Provide the (x, y) coordinate of the cell's center where the given text is located.  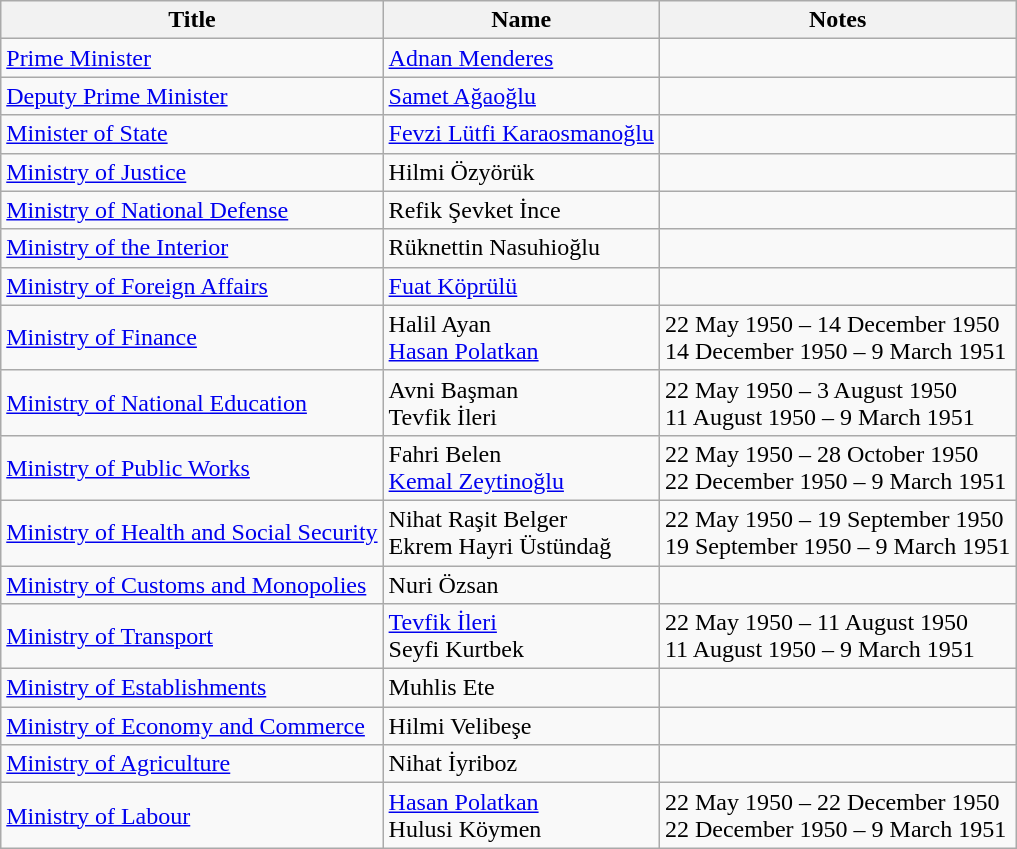
Ministry of the Interior (192, 248)
Ministry of Labour (192, 816)
Ministry of Justice (192, 172)
Refik Şevket İnce (521, 210)
Hasan PolatkanHulusi Köymen (521, 816)
Avni Başman Tevfik İleri (521, 402)
Nihat Raşit BelgerEkrem Hayri Üstündağ (521, 532)
Ministry of Customs and Monopolies (192, 585)
Hilmi Velibeşe (521, 726)
Fevzi Lütfi Karaosmanoğlu (521, 134)
Fuat Köprülü (521, 286)
22 May 1950 – 3 August 195011 August 1950 – 9 March 1951 (837, 402)
Rüknettin Nasuhioğlu (521, 248)
22 May 1950 – 19 September 1950 19 September 1950 – 9 March 1951 (837, 532)
Ministry of Transport (192, 636)
Prime Minister (192, 58)
Title (192, 20)
Ministry of Public Works (192, 468)
Tevfik İleri Seyfi Kurtbek (521, 636)
Fahri BelenKemal Zeytinoğlu (521, 468)
Samet Ağaoğlu (521, 96)
22 May 1950 – 11 August 195011 August 1950 – 9 March 1951 (837, 636)
22 May 1950 – 14 December 195014 December 1950 – 9 March 1951 (837, 338)
22 May 1950 – 28 October 195022 December 1950 – 9 March 1951 (837, 468)
Nuri Özsan (521, 585)
Muhlis Ete (521, 688)
Minister of State (192, 134)
Ministry of Economy and Commerce (192, 726)
Adnan Menderes (521, 58)
Ministry of Foreign Affairs (192, 286)
Ministry of Health and Social Security (192, 532)
Name (521, 20)
Ministry of National Education (192, 402)
22 May 1950 – 22 December 195022 December 1950 – 9 March 1951 (837, 816)
Halil AyanHasan Polatkan (521, 338)
Nihat İyriboz (521, 764)
Ministry of Finance (192, 338)
Hilmi Özyörük (521, 172)
Ministry of Agriculture (192, 764)
Deputy Prime Minister (192, 96)
Ministry of National Defense (192, 210)
Ministry of Establishments (192, 688)
Notes (837, 20)
